Search for the cell housing the specified text and yield its (x, y) center coordinate. 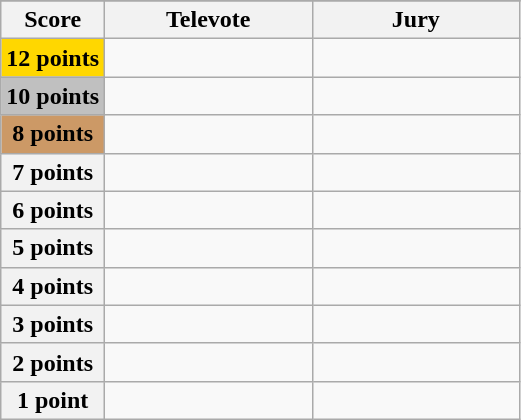
12 points (53, 58)
3 points (53, 324)
8 points (53, 134)
4 points (53, 286)
6 points (53, 210)
2 points (53, 362)
Score (53, 20)
10 points (53, 96)
Televote (209, 20)
7 points (53, 172)
Jury (416, 20)
1 point (53, 400)
5 points (53, 248)
